For the text-containing cell, return its midpoint in [x, y] coordinate format. 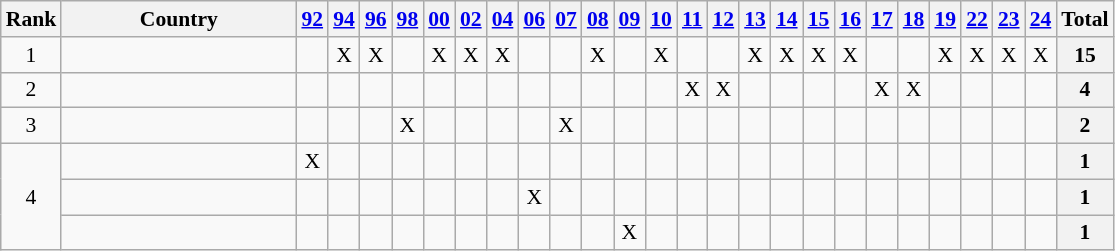
92 [312, 19]
16 [850, 19]
02 [471, 19]
09 [630, 19]
96 [376, 19]
04 [503, 19]
3 [32, 126]
94 [344, 19]
24 [1041, 19]
Rank [32, 19]
17 [882, 19]
14 [787, 19]
98 [408, 19]
12 [723, 19]
23 [1009, 19]
07 [566, 19]
18 [914, 19]
08 [598, 19]
06 [534, 19]
13 [755, 19]
00 [439, 19]
10 [661, 19]
19 [945, 19]
Total [1084, 19]
22 [977, 19]
11 [692, 19]
Country [178, 19]
